From the cell containing the given text, extract its center point as [X, Y] coordinate. 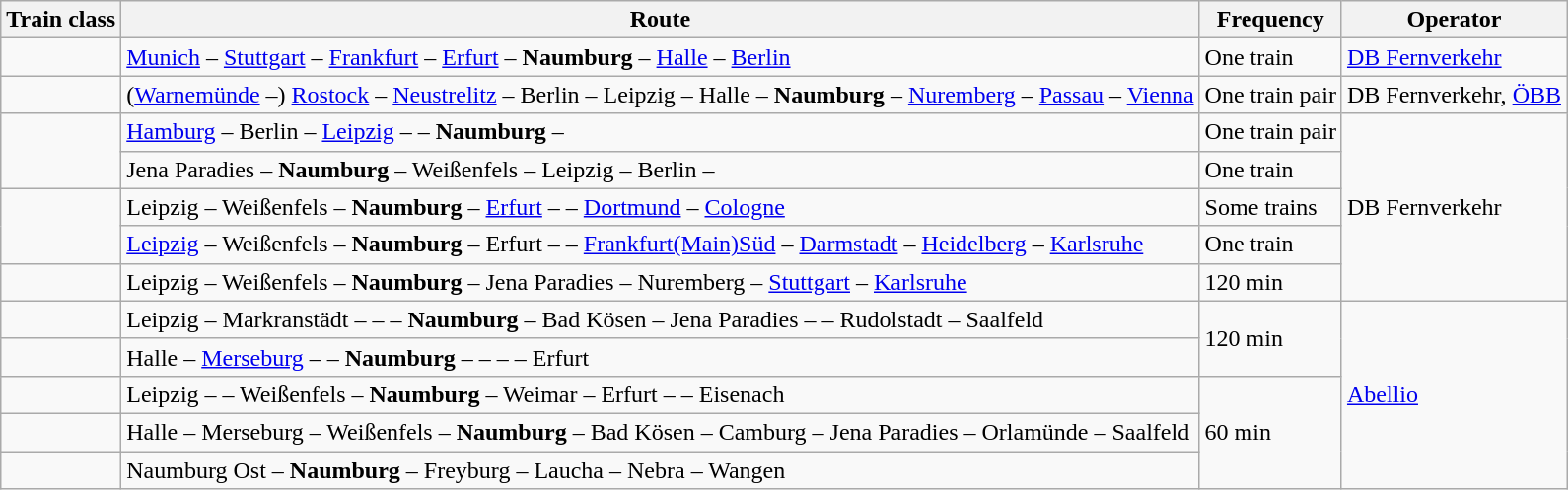
(Warnemünde –) Rostock – Neustrelitz – Berlin – Leipzig – Halle – Naumburg – Nuremberg – Passau – Vienna [661, 95]
Naumburg Ost – Naumburg – Freyburg – Laucha – Nebra – Wangen [661, 470]
Train class [61, 20]
Some trains [1270, 207]
Halle – Merseburg – Weißenfels – Naumburg – Bad Kösen – Camburg – Jena Paradies – Orlamünde – Saalfeld [661, 432]
Munich – Stuttgart – Frankfurt – Erfurt – Naumburg – Halle – Berlin [661, 57]
60 min [1270, 432]
Abellio [1454, 394]
Route [661, 20]
Jena Paradies – Naumburg – Weißenfels – Leipzig – Berlin – [661, 170]
Operator [1454, 20]
Leipzig – Weißenfels – Naumburg – Jena Paradies – Nuremberg – Stuttgart – Karlsruhe [661, 282]
Leipzig – Weißenfels – Naumburg – Erfurt – – Dortmund – Cologne [661, 207]
Hamburg – Berlin – Leipzig – – Naumburg – [661, 132]
Frequency [1270, 20]
Leipzig – – Weißenfels – Naumburg – Weimar – Erfurt – – Eisenach [661, 394]
DB Fernverkehr, ÖBB [1454, 95]
Leipzig – Weißenfels – Naumburg – Erfurt – – Frankfurt(Main)Süd – Darmstadt – Heidelberg – Karlsruhe [661, 245]
Halle – Merseburg – – Naumburg – – – – Erfurt [661, 357]
Leipzig – Markranstädt – – – Naumburg – Bad Kösen – Jena Paradies – – Rudolstadt – Saalfeld [661, 319]
